Detect which cell encompasses the target text, then output its [x, y] center coordinate. 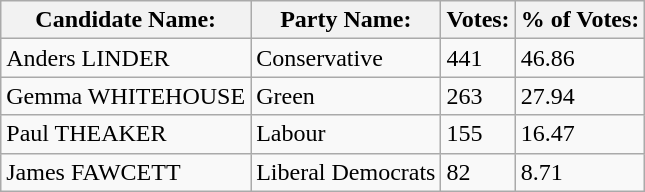
Paul THEAKER [126, 134]
James FAWCETT [126, 172]
Anders LINDER [126, 58]
82 [478, 172]
16.47 [580, 134]
27.94 [580, 96]
Party Name: [346, 20]
263 [478, 96]
Gemma WHITEHOUSE [126, 96]
Votes: [478, 20]
Candidate Name: [126, 20]
8.71 [580, 172]
% of Votes: [580, 20]
Labour [346, 134]
46.86 [580, 58]
441 [478, 58]
Liberal Democrats [346, 172]
Green [346, 96]
155 [478, 134]
Conservative [346, 58]
